Search for the cell housing the specified text and yield its [x, y] center coordinate. 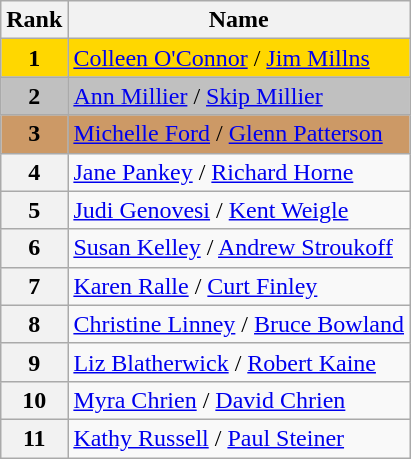
Kathy Russell / Paul Steiner [239, 438]
Myra Chrien / David Chrien [239, 400]
9 [34, 362]
6 [34, 248]
2 [34, 96]
Jane Pankey / Richard Horne [239, 172]
8 [34, 324]
Susan Kelley / Andrew Stroukoff [239, 248]
10 [34, 400]
Ann Millier / Skip Millier [239, 96]
Judi Genovesi / Kent Weigle [239, 210]
Colleen O'Connor / Jim Millns [239, 58]
Rank [34, 20]
5 [34, 210]
7 [34, 286]
Name [239, 20]
Karen Ralle / Curt Finley [239, 286]
3 [34, 134]
11 [34, 438]
4 [34, 172]
Liz Blatherwick / Robert Kaine [239, 362]
1 [34, 58]
Michelle Ford / Glenn Patterson [239, 134]
Christine Linney / Bruce Bowland [239, 324]
